Detect which cell encompasses the target text, then output its (x, y) center coordinate. 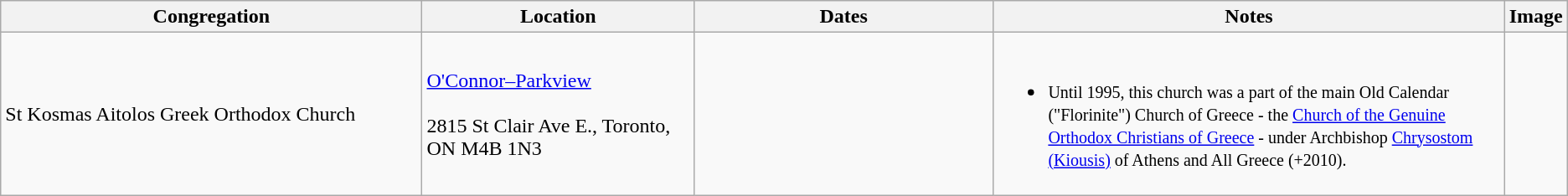
Image (1536, 17)
Congregation (211, 17)
St Kosmas Aitolos Greek Orthodox Church (211, 114)
O'Connor–Parkview2815 St Clair Ave E., Toronto, ON M4B 1N3 (558, 114)
Notes (1249, 17)
Location (558, 17)
Dates (844, 17)
